Pinpoint the cell where the given text exists, returning its (x, y) midpoint coordinate. 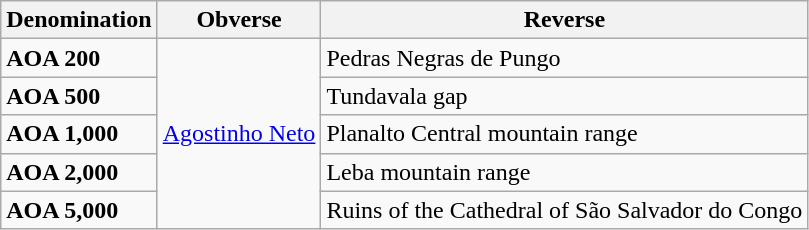
AOA 2,000 (79, 172)
Reverse (564, 20)
AOA 5,000 (79, 210)
Obverse (239, 20)
AOA 500 (79, 96)
Planalto Central mountain range (564, 134)
Pedras Negras de Pungo (564, 58)
AOA 200 (79, 58)
Ruins of the Cathedral of São Salvador do Congo (564, 210)
AOA 1,000 (79, 134)
Denomination (79, 20)
Agostinho Neto (239, 134)
Leba mountain range (564, 172)
Tundavala gap (564, 96)
